For the text-containing cell, return its midpoint in (x, y) coordinate format. 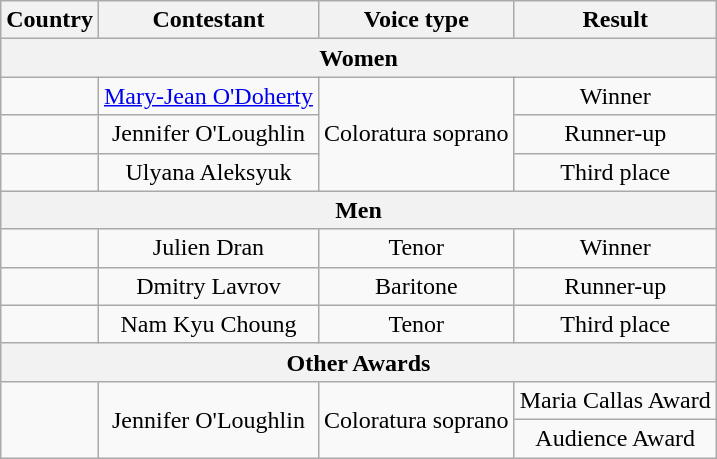
Contestant (208, 20)
Maria Callas Award (615, 400)
Dmitry Lavrov (208, 286)
Ulyana Aleksyuk (208, 172)
Other Awards (359, 362)
Women (359, 58)
Julien Dran (208, 248)
Result (615, 20)
Baritone (416, 286)
Country (50, 20)
Audience Award (615, 438)
Nam Kyu Choung (208, 324)
Mary-Jean O'Doherty (208, 96)
Men (359, 210)
Voice type (416, 20)
